Capture the cell that displays the provided text and extract its [x, y] central coordinate. 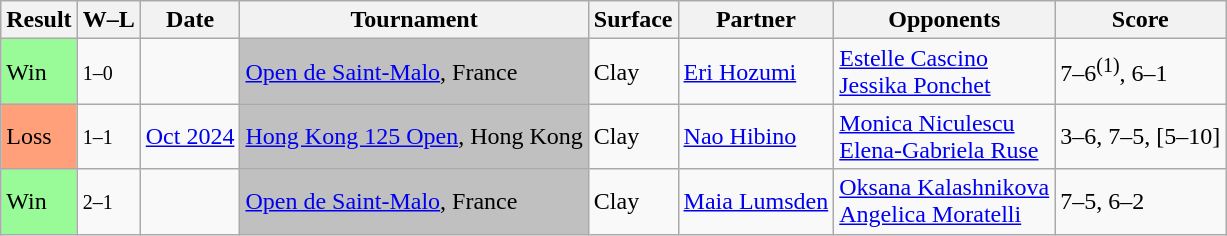
Opponents [944, 20]
Estelle Cascino Jessika Ponchet [944, 72]
Monica Niculescu Elena-Gabriela Ruse [944, 136]
Oct 2024 [190, 136]
Hong Kong 125 Open, Hong Kong [414, 136]
Nao Hibino [756, 136]
1–0 [108, 72]
1–1 [108, 136]
Oksana Kalashnikova Angelica Moratelli [944, 202]
Eri Hozumi [756, 72]
3–6, 7–5, [5–10] [1140, 136]
7–5, 6–2 [1140, 202]
Surface [633, 20]
2–1 [108, 202]
7–6(1), 6–1 [1140, 72]
Date [190, 20]
Tournament [414, 20]
Score [1140, 20]
Maia Lumsden [756, 202]
Result [39, 20]
Partner [756, 20]
Loss [39, 136]
W–L [108, 20]
